From the cell containing the given text, extract its center point as (x, y) coordinate. 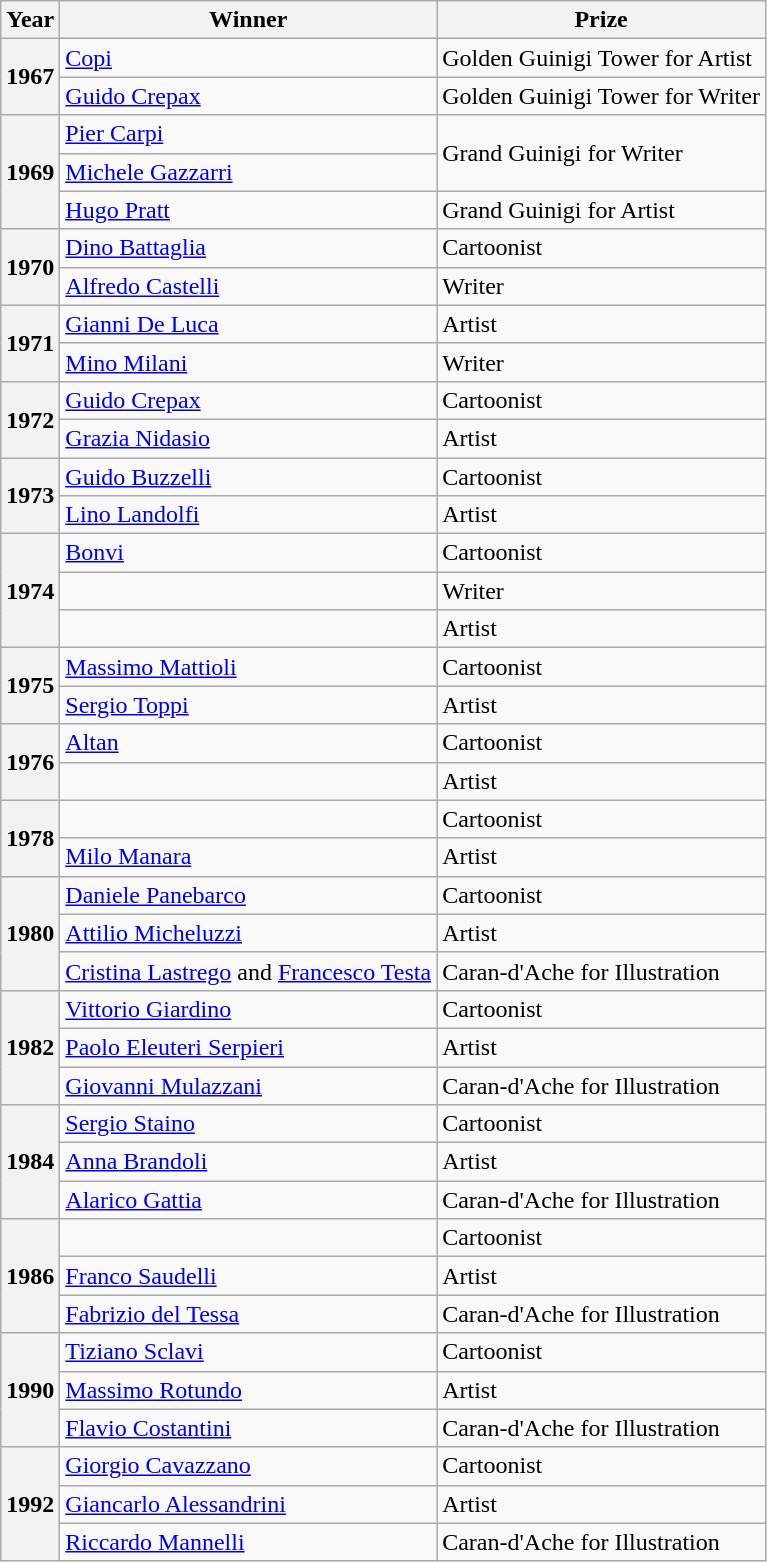
Golden Guinigi Tower for Artist (602, 58)
1986 (30, 1276)
Sergio Toppi (248, 705)
1967 (30, 77)
Giovanni Mulazzani (248, 1085)
Giorgio Cavazzano (248, 1466)
1984 (30, 1162)
Copi (248, 58)
1992 (30, 1504)
1982 (30, 1047)
1974 (30, 591)
1973 (30, 496)
Michele Gazzarri (248, 172)
Attilio Micheluzzi (248, 933)
Tiziano Sclavi (248, 1352)
Lino Landolfi (248, 515)
1976 (30, 762)
Flavio Costantini (248, 1428)
Fabrizio del Tessa (248, 1314)
Milo Manara (248, 857)
Pier Carpi (248, 134)
Guido Buzzelli (248, 477)
1970 (30, 267)
1990 (30, 1390)
Grand Guinigi for Writer (602, 153)
Golden Guinigi Tower for Writer (602, 96)
Alarico Gattia (248, 1200)
1971 (30, 343)
Hugo Pratt (248, 210)
1975 (30, 686)
Paolo Eleuteri Serpieri (248, 1047)
1969 (30, 172)
Daniele Panebarco (248, 895)
Grand Guinigi for Artist (602, 210)
Massimo Rotundo (248, 1390)
1980 (30, 933)
1972 (30, 419)
Prize (602, 20)
Grazia Nidasio (248, 438)
Bonvi (248, 553)
Alfredo Castelli (248, 286)
Year (30, 20)
Dino Battaglia (248, 248)
Cristina Lastrego and Francesco Testa (248, 971)
Vittorio Giardino (248, 1009)
Gianni De Luca (248, 324)
Franco Saudelli (248, 1276)
Altan (248, 743)
Giancarlo Alessandrini (248, 1504)
Mino Milani (248, 362)
Sergio Staino (248, 1124)
1978 (30, 838)
Winner (248, 20)
Anna Brandoli (248, 1162)
Massimo Mattioli (248, 667)
Riccardo Mannelli (248, 1542)
